Capture the cell that displays the provided text and extract its [x, y] central coordinate. 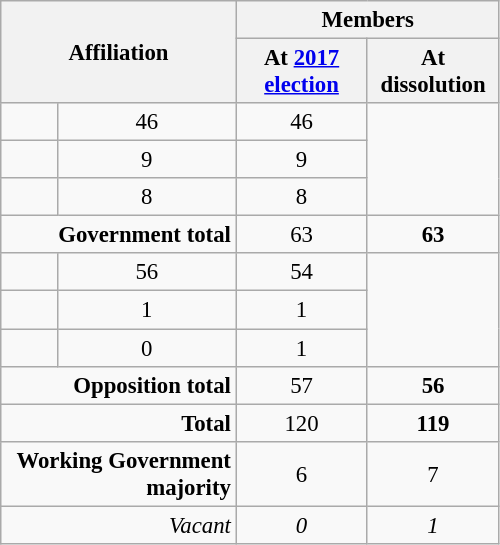
Vacant [118, 525]
54 [302, 273]
At 2017 election [302, 72]
Working Government majority [118, 474]
Total [118, 423]
Government total [118, 235]
Affiliation [118, 52]
119 [433, 423]
7 [433, 474]
Members [368, 20]
At dissolution [433, 72]
120 [302, 423]
Opposition total [118, 385]
57 [302, 385]
6 [302, 474]
